Determine the [x, y] coordinate at the center of the cell enclosing the given text.  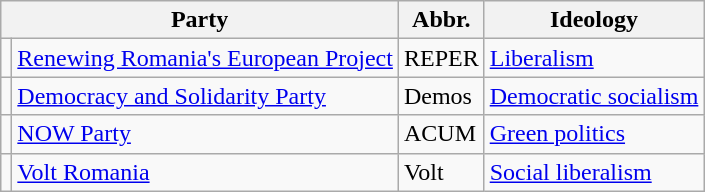
Ideology [594, 20]
Social liberalism [594, 172]
ACUM [441, 134]
Democratic socialism [594, 96]
Volt Romania [206, 172]
Demos [441, 96]
NOW Party [206, 134]
Liberalism [594, 58]
REPER [441, 58]
Abbr. [441, 20]
Democracy and Solidarity Party [206, 96]
Renewing Romania's European Project [206, 58]
Party [200, 20]
Volt [441, 172]
Green politics [594, 134]
